From the cell containing the given text, extract its center point as [x, y] coordinate. 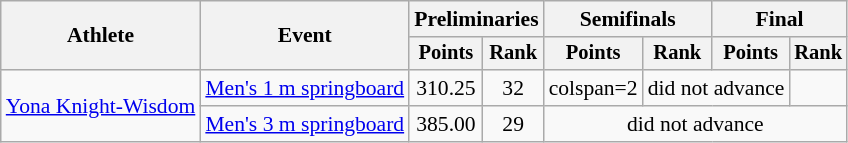
Semifinals [628, 19]
Men's 1 m springboard [304, 88]
Yona Knight-Wisdom [101, 106]
Event [304, 36]
32 [514, 88]
Preliminaries [476, 19]
Men's 3 m springboard [304, 124]
29 [514, 124]
385.00 [446, 124]
310.25 [446, 88]
Athlete [101, 36]
Final [780, 19]
colspan=2 [594, 88]
